Find where the given text appears and provide that cell's center as [X, Y] coordinate. 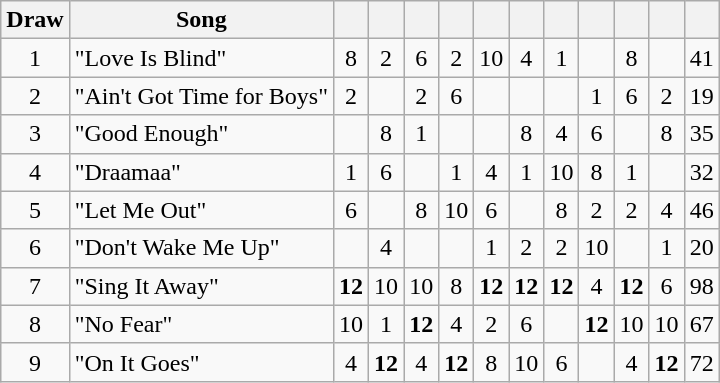
"On It Goes" [201, 362]
5 [35, 210]
7 [35, 286]
"Don't Wake Me Up" [201, 248]
67 [702, 324]
"Sing It Away" [201, 286]
35 [702, 134]
9 [35, 362]
Song [201, 20]
19 [702, 96]
"Let Me Out" [201, 210]
"Ain't Got Time for Boys" [201, 96]
98 [702, 286]
46 [702, 210]
Draw [35, 20]
"Good Enough" [201, 134]
41 [702, 58]
3 [35, 134]
"Draamaa" [201, 172]
72 [702, 362]
32 [702, 172]
"No Fear" [201, 324]
"Love Is Blind" [201, 58]
20 [702, 248]
